Capture the cell that displays the provided text and extract its (X, Y) central coordinate. 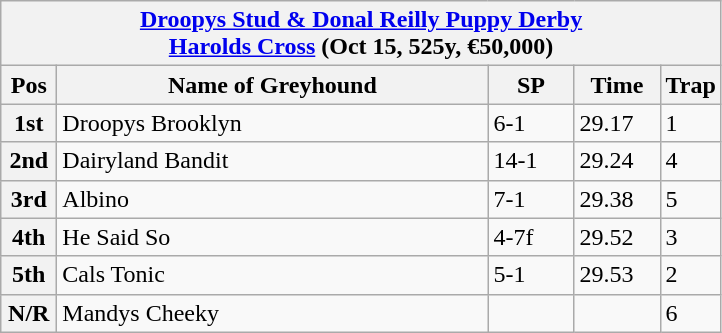
5th (29, 275)
29.52 (617, 237)
5-1 (531, 275)
5 (690, 199)
Trap (690, 85)
SP (531, 85)
He Said So (272, 237)
Droopys Brooklyn (272, 123)
29.17 (617, 123)
1st (29, 123)
3 (690, 237)
2nd (29, 161)
7-1 (531, 199)
Mandys Cheeky (272, 313)
6-1 (531, 123)
2 (690, 275)
4 (690, 161)
6 (690, 313)
29.53 (617, 275)
4-7f (531, 237)
Name of Greyhound (272, 85)
29.38 (617, 199)
Droopys Stud & Donal Reilly Puppy Derby Harolds Cross (Oct 15, 525y, €50,000) (362, 34)
N/R (29, 313)
29.24 (617, 161)
4th (29, 237)
Dairyland Bandit (272, 161)
Cals Tonic (272, 275)
Pos (29, 85)
1 (690, 123)
14-1 (531, 161)
Time (617, 85)
Albino (272, 199)
3rd (29, 199)
